Return the (X, Y) coordinate for the center point of the cell that contains the specified text.  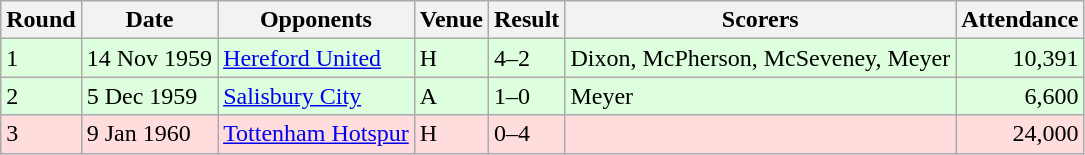
A (451, 96)
6,600 (1020, 96)
24,000 (1020, 134)
4–2 (526, 58)
9 Jan 1960 (149, 134)
Tottenham Hotspur (316, 134)
14 Nov 1959 (149, 58)
2 (41, 96)
0–4 (526, 134)
Venue (451, 20)
Round (41, 20)
5 Dec 1959 (149, 96)
3 (41, 134)
Date (149, 20)
1 (41, 58)
Salisbury City (316, 96)
Result (526, 20)
Meyer (760, 96)
1–0 (526, 96)
10,391 (1020, 58)
Dixon, McPherson, McSeveney, Meyer (760, 58)
Hereford United (316, 58)
Attendance (1020, 20)
Opponents (316, 20)
Scorers (760, 20)
